Scan for the cell matching the given text and deliver its [X, Y] coordinate at center. 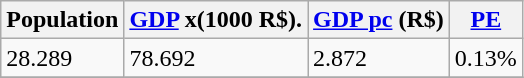
PE [486, 20]
Population [62, 20]
2.872 [379, 58]
0.13% [486, 58]
28.289 [62, 58]
GDP pc (R$) [379, 20]
78.692 [216, 58]
GDP x(1000 R$). [216, 20]
